Output the [x, y] coordinate of the center of the cell containing the given text.  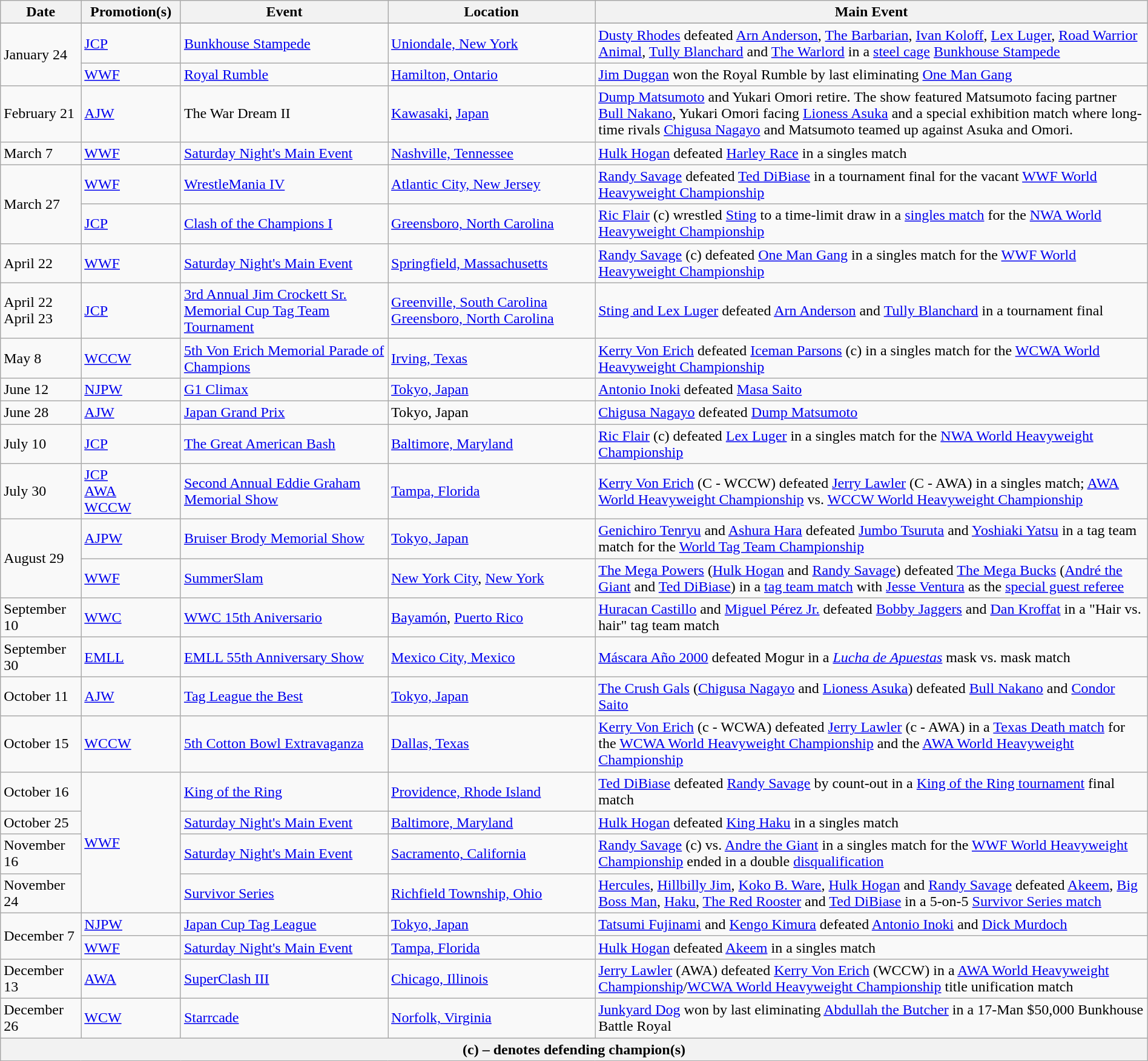
Jim Duggan won the Royal Rumble by last eliminating One Man Gang [872, 74]
January 24 [41, 54]
Junkyard Dog won by last eliminating Abdullah the Butcher in a 17-Man $50,000 Bunkhouse Battle Royal [872, 1018]
The Crush Gals (Chigusa Nagayo and Lioness Asuka) defeated Bull Nakano and Condor Saito [872, 696]
Chicago, Illinois [492, 978]
Kawasaki, Japan [492, 114]
Second Annual Eddie Graham Memorial Show [284, 491]
Chigusa Nagayo defeated Dump Matsumoto [872, 412]
Providence, Rhode Island [492, 792]
Greenville, South CarolinaGreensboro, North Carolina [492, 310]
October 11 [41, 696]
Bruiser Brody Memorial Show [284, 539]
The War Dream II [284, 114]
April 22April 23 [41, 310]
Japan Grand Prix [284, 412]
AWA [131, 978]
3rd Annual Jim Crockett Sr. Memorial Cup Tag Team Tournament [284, 310]
November 16 [41, 853]
Sting and Lex Luger defeated Arn Anderson and Tully Blanchard in a tournament final [872, 310]
Tatsumi Fujinami and Kengo Kimura defeated Antonio Inoki and Dick Murdoch [872, 924]
SummerSlam [284, 579]
(c) – denotes defending champion(s) [574, 1049]
October 16 [41, 792]
Hulk Hogan defeated Akeem in a singles match [872, 947]
December 13 [41, 978]
The Great American Bash [284, 443]
G1 Climax [284, 389]
WCW [131, 1018]
Location [492, 12]
Nashville, Tennessee [492, 153]
WWC 15th Aniversario [284, 617]
June 28 [41, 412]
Hulk Hogan defeated King Haku in a singles match [872, 823]
Hamilton, Ontario [492, 74]
WrestleMania IV [284, 184]
EMLL [131, 657]
Richfield Township, Ohio [492, 893]
Sacramento, California [492, 853]
July 10 [41, 443]
Japan Cup Tag League [284, 924]
Dallas, Texas [492, 744]
WWC [131, 617]
Promotion(s) [131, 12]
Event [284, 12]
5th Von Erich Memorial Parade of Champions [284, 358]
Randy Savage (c) defeated One Man Gang in a singles match for the WWF World Heavyweight Championship [872, 263]
July 30 [41, 491]
April 22 [41, 263]
Royal Rumble [284, 74]
February 21 [41, 114]
SuperClash III [284, 978]
JCPAWAWCCW [131, 491]
December 26 [41, 1018]
Antonio Inoki defeated Masa Saito [872, 389]
Survivor Series [284, 893]
5th Cotton Bowl Extravaganza [284, 744]
November 24 [41, 893]
December 7 [41, 936]
August 29 [41, 559]
New York City, New York [492, 579]
Springfield, Massachusetts [492, 263]
Uniondale, New York [492, 44]
Ric Flair (c) defeated Lex Luger in a singles match for the NWA World Heavyweight Championship [872, 443]
Greensboro, North Carolina [492, 224]
King of the Ring [284, 792]
Máscara Año 2000 defeated Mogur in a Lucha de Apuestas mask vs. mask match [872, 657]
October 15 [41, 744]
Irving, Texas [492, 358]
Randy Savage (c) vs. Andre the Giant in a singles match for the WWF World Heavyweight Championship ended in a double disqualification [872, 853]
Bunkhouse Stampede [284, 44]
Date [41, 12]
October 25 [41, 823]
September 30 [41, 657]
Kerry Von Erich defeated Iceman Parsons (c) in a singles match for the WCWA World Heavyweight Championship [872, 358]
Tag League the Best [284, 696]
June 12 [41, 389]
Randy Savage defeated Ted DiBiase in a tournament final for the vacant WWF World Heavyweight Championship [872, 184]
Atlantic City, New Jersey [492, 184]
September 10 [41, 617]
Huracan Castillo and Miguel Pérez Jr. defeated Bobby Jaggers and Dan Kroffat in a "Hair vs. hair" tag team match [872, 617]
May 8 [41, 358]
Clash of the Champions I [284, 224]
Norfolk, Virginia [492, 1018]
Hulk Hogan defeated Harley Race in a singles match [872, 153]
Main Event [872, 12]
AJPW [131, 539]
Ric Flair (c) wrestled Sting to a time-limit draw in a singles match for the NWA World Heavyweight Championship [872, 224]
Ted DiBiase defeated Randy Savage by count-out in a King of the Ring tournament final match [872, 792]
EMLL 55th Anniversary Show [284, 657]
Genichiro Tenryu and Ashura Hara defeated Jumbo Tsuruta and Yoshiaki Yatsu in a tag team match for the World Tag Team Championship [872, 539]
Mexico City, Mexico [492, 657]
March 27 [41, 204]
March 7 [41, 153]
Starrcade [284, 1018]
Bayamón, Puerto Rico [492, 617]
